Find where the given text appears and provide that cell's center as [x, y] coordinate. 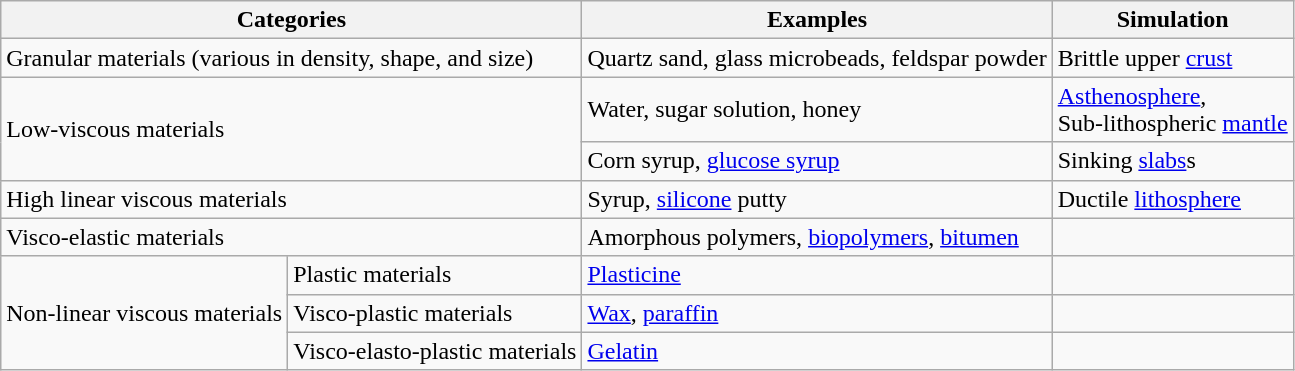
Categories [292, 20]
Non-linear viscous materials [144, 313]
Syrup, silicone putty [817, 199]
Sinking slabss [1172, 161]
Quartz sand, glass microbeads, feldspar powder [817, 58]
Visco-elasto-plastic materials [435, 351]
Ductile lithosphere [1172, 199]
Examples [817, 20]
Amorphous polymers, biopolymers, bitumen [817, 237]
Brittle upper crust [1172, 58]
Plasticine [817, 275]
Low-viscous materials [292, 128]
Water, sugar solution, honey [817, 110]
Corn syrup, glucose syrup [817, 161]
Simulation [1172, 20]
Gelatin [817, 351]
Granular materials (various in density, shape, and size) [292, 58]
Visco-plastic materials [435, 313]
Plastic materials [435, 275]
Visco-elastic materials [292, 237]
High linear viscous materials [292, 199]
Wax, paraffin [817, 313]
Asthenosphere,Sub-lithospheric mantle [1172, 110]
